Determine the (x, y) coordinate at the center of the cell enclosing the given text.  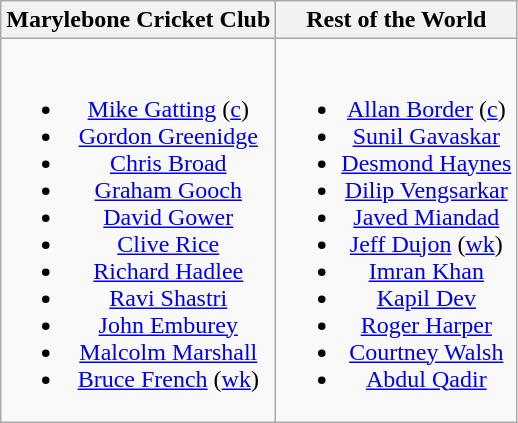
Rest of the World (396, 20)
Marylebone Cricket Club (138, 20)
